Identify which cell holds the provided text, then report its (X, Y) central coordinate. 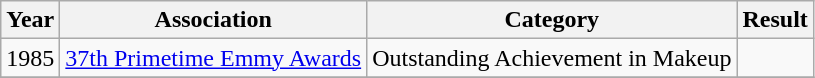
1985 (30, 58)
Result (775, 20)
Year (30, 20)
37th Primetime Emmy Awards (214, 58)
Outstanding Achievement in Makeup (552, 58)
Association (214, 20)
Category (552, 20)
